Capture the cell that displays the provided text and extract its (x, y) central coordinate. 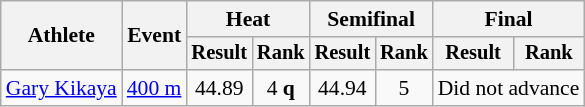
4 q (281, 88)
Semifinal (372, 19)
Event (154, 36)
5 (404, 88)
400 m (154, 88)
Athlete (62, 36)
Did not advance (509, 88)
Gary Kikaya (62, 88)
44.89 (219, 88)
Heat (248, 19)
Final (509, 19)
44.94 (343, 88)
